Scan for the cell matching the given text and deliver its (X, Y) coordinate at center. 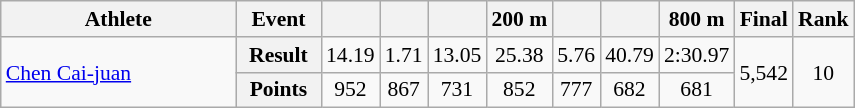
852 (519, 90)
Chen Cai-juan (118, 72)
Points (278, 90)
5.76 (576, 55)
200 m (519, 19)
10 (824, 72)
Rank (824, 19)
682 (630, 90)
2:30.97 (696, 55)
13.05 (458, 55)
731 (458, 90)
681 (696, 90)
Final (764, 19)
40.79 (630, 55)
777 (576, 90)
Event (278, 19)
867 (404, 90)
5,542 (764, 72)
Result (278, 55)
Athlete (118, 19)
800 m (696, 19)
25.38 (519, 55)
952 (350, 90)
1.71 (404, 55)
14.19 (350, 55)
